Search for the cell housing the specified text and yield its [X, Y] center coordinate. 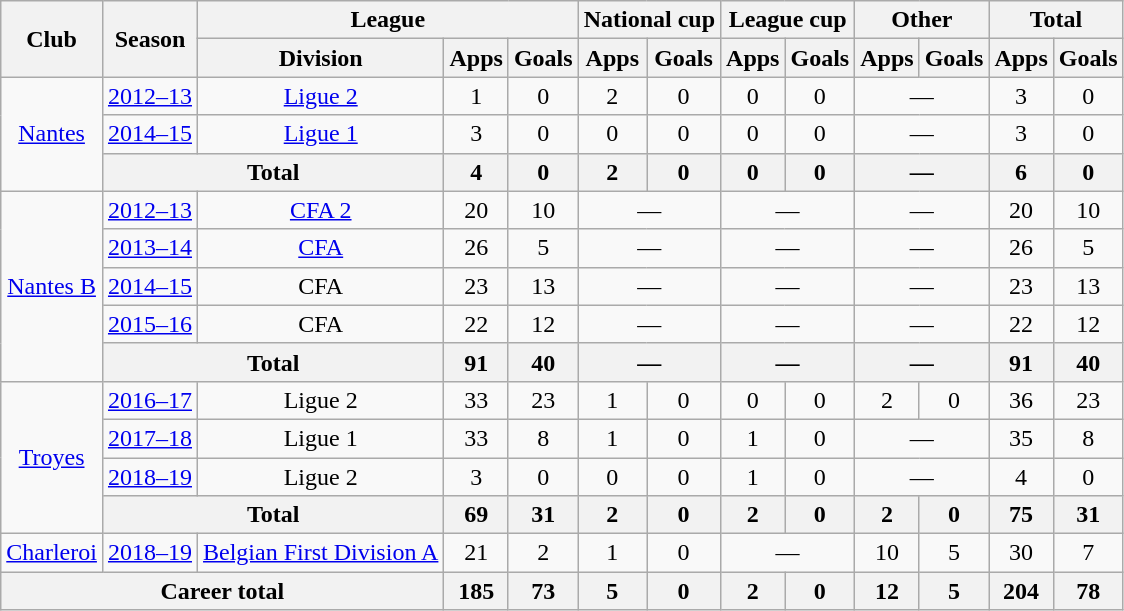
Charleroi [52, 553]
Nantes [52, 134]
Club [52, 39]
Career total [222, 591]
75 [1021, 515]
7 [1088, 553]
League cup [788, 20]
2017–18 [150, 438]
78 [1088, 591]
204 [1021, 591]
Division [321, 58]
CFA 2 [321, 210]
185 [476, 591]
Nantes B [52, 286]
69 [476, 515]
League [388, 20]
2016–17 [150, 400]
2013–14 [150, 248]
6 [1021, 172]
35 [1021, 438]
21 [476, 553]
2015–16 [150, 324]
73 [543, 591]
Belgian First Division A [321, 553]
National cup [649, 20]
Season [150, 39]
Troyes [52, 457]
30 [1021, 553]
36 [1021, 400]
Other [922, 20]
